Pinpoint the cell where the given text exists, returning its [x, y] midpoint coordinate. 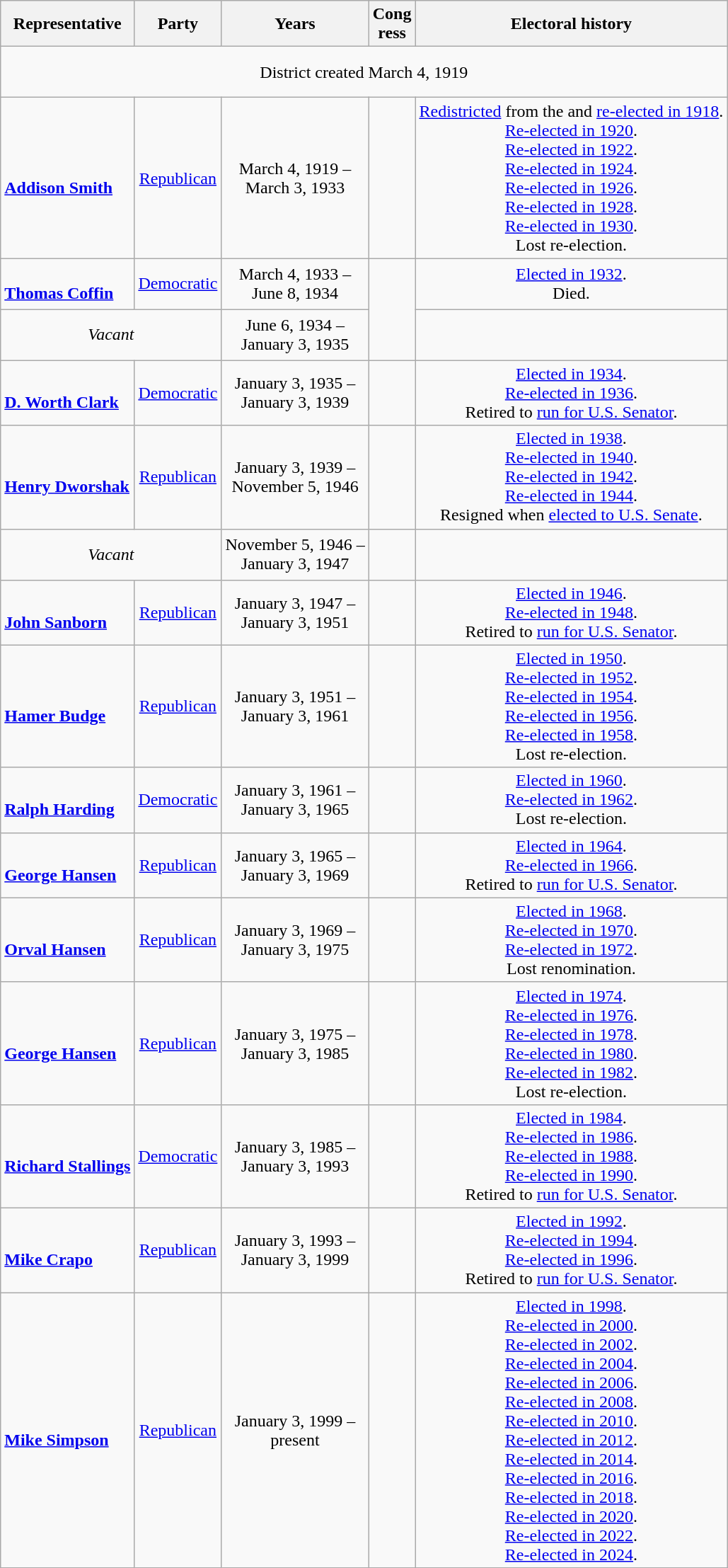
Elected in 1974.Re-elected in 1976.Re-elected in 1978.Re-elected in 1980.Re-elected in 1982.Lost re-election. [572, 1043]
January 3, 1961 –January 3, 1965 [295, 800]
Elected in 1938.Re-elected in 1940.Re-elected in 1942.Re-elected in 1944.Resigned when elected to U.S. Senate. [572, 477]
January 3, 1965 –January 3, 1969 [295, 865]
Elected in 1984.Re-elected in 1986.Re-elected in 1988.Re-elected in 1990.Retired to run for U.S. Senator. [572, 1156]
Elected in 1992.Re-elected in 1994.Re-elected in 1996.Retired to run for U.S. Senator. [572, 1250]
March 4, 1933 –June 8, 1934 [295, 284]
Party [178, 24]
Thomas Coffin [68, 284]
January 3, 1993 –January 3, 1999 [295, 1250]
Henry Dworshak [68, 477]
November 5, 1946 –January 3, 1947 [295, 554]
January 3, 1935 –January 3, 1939 [295, 393]
John Sanborn [68, 612]
Richard Stallings [68, 1156]
Elected in 1934.Re-elected in 1936.Retired to run for U.S. Senator. [572, 393]
January 3, 1947 –January 3, 1951 [295, 612]
District created March 4, 1919 [364, 72]
Orval Hansen [68, 940]
Addison Smith [68, 178]
January 3, 1951 –January 3, 1961 [295, 706]
Elected in 1950.Re-elected in 1952.Re-elected in 1954.Re-elected in 1956.Re-elected in 1958.Lost re-election. [572, 706]
Elected in 1960.Re-elected in 1962.Lost re-election. [572, 800]
Electoral history [572, 24]
Mike Crapo [68, 1250]
Mike Simpson [68, 1430]
D. Worth Clark [68, 393]
Years [295, 24]
January 3, 1939 –November 5, 1946 [295, 477]
Elected in 1964.Re-elected in 1966.Retired to run for U.S. Senator. [572, 865]
Representative [68, 24]
Elected in 1968.Re-elected in 1970.Re-elected in 1972.Lost renomination. [572, 940]
Hamer Budge [68, 706]
Congress [392, 24]
Ralph Harding [68, 800]
January 3, 1975 –January 3, 1985 [295, 1043]
January 3, 1999 –present [295, 1430]
January 3, 1985 –January 3, 1993 [295, 1156]
March 4, 1919 –March 3, 1933 [295, 178]
Elected in 1932.Died. [572, 284]
June 6, 1934 –January 3, 1935 [295, 335]
Elected in 1946.Re-elected in 1948.Retired to run for U.S. Senator. [572, 612]
January 3, 1969 –January 3, 1975 [295, 940]
